Scan for the cell matching the given text and deliver its [x, y] coordinate at center. 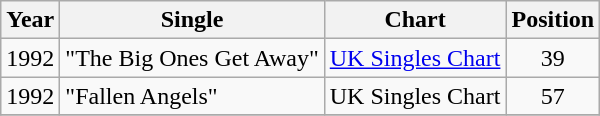
Single [192, 20]
"Fallen Angels" [192, 96]
39 [553, 58]
57 [553, 96]
"The Big Ones Get Away" [192, 58]
Year [30, 20]
Position [553, 20]
Chart [415, 20]
